Detect which cell encompasses the target text, then output its (X, Y) center coordinate. 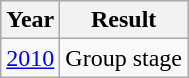
Result (124, 20)
Group stage (124, 58)
2010 (30, 58)
Year (30, 20)
